Determine the [x, y] coordinate at the center of the cell enclosing the given text.  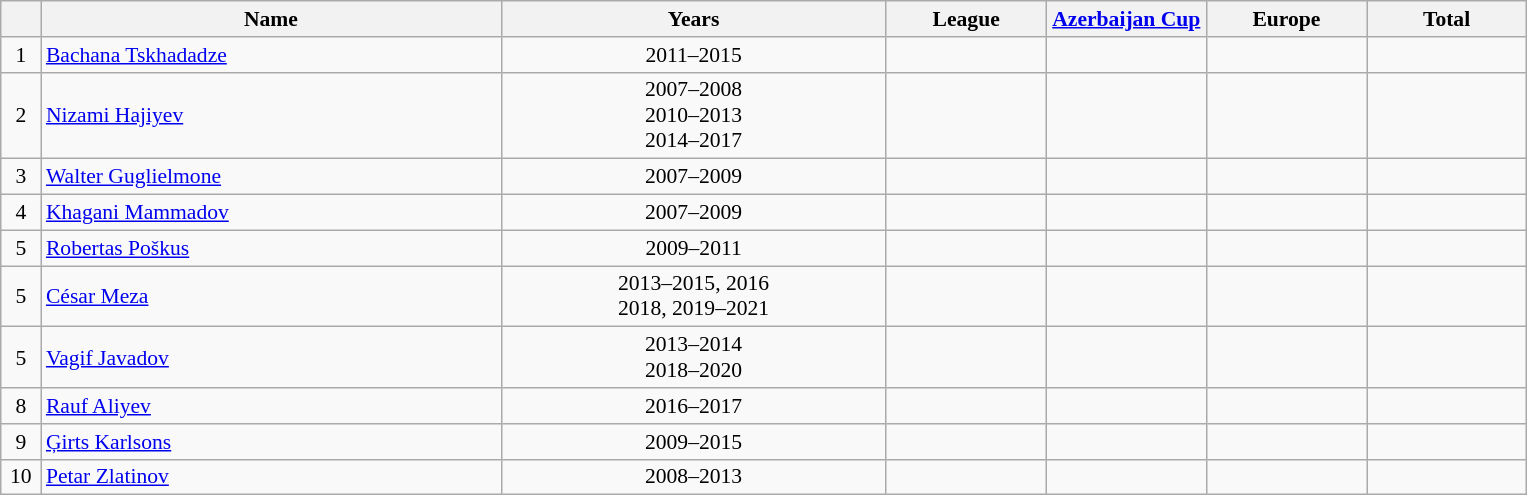
2008–2013 [694, 477]
Vagif Javadov [271, 358]
Robertas Poškus [271, 248]
2013–2015, 2016 2018, 2019–2021 [694, 296]
César Meza [271, 296]
League [966, 19]
4 [21, 213]
Europe [1286, 19]
2011–2015 [694, 55]
2013–2014 2018–2020 [694, 358]
2009–2015 [694, 442]
Rauf Aliyev [271, 406]
1 [21, 55]
Khagani Mammadov [271, 213]
Walter Guglielmone [271, 177]
Azerbaijan Cup [1126, 19]
2016–2017 [694, 406]
Petar Zlatinov [271, 477]
2 [21, 116]
Years [694, 19]
Name [271, 19]
Total [1446, 19]
9 [21, 442]
10 [21, 477]
Bachana Tskhadadze [271, 55]
3 [21, 177]
Nizami Hajiyev [271, 116]
2007–2008 2010–2013 2014–2017 [694, 116]
8 [21, 406]
Ģirts Karlsons [271, 442]
2009–2011 [694, 248]
